Return the [X, Y] coordinate for the center point of the cell that contains the specified text.  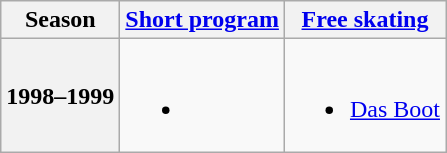
Short program [202, 20]
Free skating [364, 20]
1998–1999 [60, 96]
Das Boot [364, 96]
Season [60, 20]
